For the text-containing cell, return its midpoint in [x, y] coordinate format. 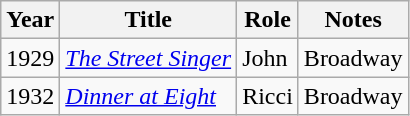
1929 [30, 58]
Ricci [268, 96]
John [268, 58]
Year [30, 20]
Notes [353, 20]
1932 [30, 96]
Dinner at Eight [148, 96]
The Street Singer [148, 58]
Role [268, 20]
Title [148, 20]
